Scan for the cell matching the given text and deliver its [X, Y] coordinate at center. 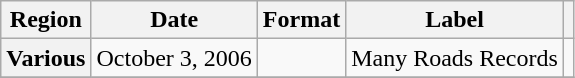
Label [455, 20]
October 3, 2006 [174, 58]
Region [46, 20]
Date [174, 20]
Format [301, 20]
Many Roads Records [455, 58]
Various [46, 58]
